Extract the (x, y) coordinate from the center of the cell holding the provided text.  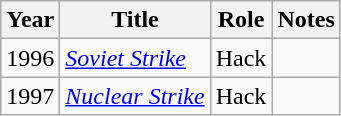
Notes (306, 20)
Title (135, 20)
Soviet Strike (135, 58)
Year (30, 20)
Role (241, 20)
1996 (30, 58)
1997 (30, 96)
Nuclear Strike (135, 96)
